Extract the (x, y) coordinate from the center of the cell holding the provided text.  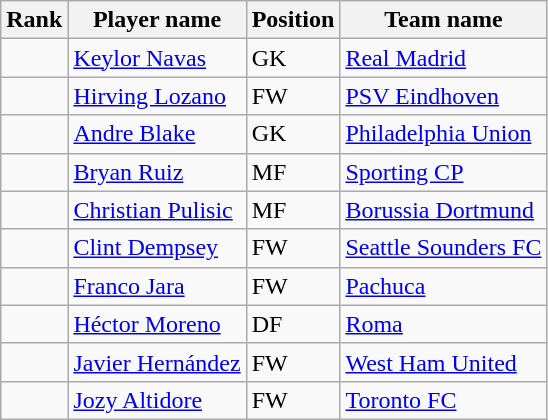
Javier Hernández (157, 362)
Seattle Sounders FC (444, 248)
Sporting CP (444, 172)
Toronto FC (444, 400)
Borussia Dortmund (444, 210)
Real Madrid (444, 58)
Jozy Altidore (157, 400)
Player name (157, 20)
Philadelphia Union (444, 134)
Position (293, 20)
Clint Dempsey (157, 248)
DF (293, 324)
PSV Eindhoven (444, 96)
Pachuca (444, 286)
Franco Jara (157, 286)
Andre Blake (157, 134)
Bryan Ruiz (157, 172)
West Ham United (444, 362)
Team name (444, 20)
Héctor Moreno (157, 324)
Christian Pulisic (157, 210)
Rank (34, 20)
Hirving Lozano (157, 96)
Roma (444, 324)
Keylor Navas (157, 58)
